Scan for the cell matching the given text and deliver its (X, Y) coordinate at center. 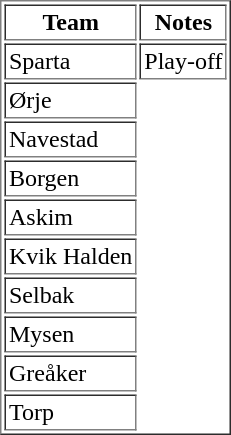
Play-off (184, 62)
Selbak (70, 296)
Sparta (70, 62)
Notes (184, 22)
Borgen (70, 178)
Team (70, 22)
Navestad (70, 140)
Kvik Halden (70, 256)
Greåker (70, 374)
Askim (70, 218)
Ørje (70, 100)
Torp (70, 412)
Mysen (70, 334)
